For the text-containing cell, return its midpoint in (X, Y) coordinate format. 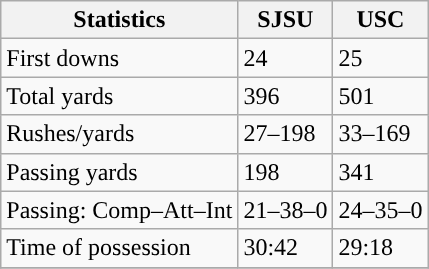
Total yards (120, 96)
Time of possession (120, 248)
25 (380, 58)
341 (380, 172)
Rushes/yards (120, 134)
First downs (120, 58)
29:18 (380, 248)
USC (380, 20)
Statistics (120, 20)
Passing: Comp–Att–Int (120, 210)
30:42 (286, 248)
27–198 (286, 134)
33–169 (380, 134)
SJSU (286, 20)
24 (286, 58)
21–38–0 (286, 210)
198 (286, 172)
396 (286, 96)
Passing yards (120, 172)
501 (380, 96)
24–35–0 (380, 210)
